For the text-containing cell, return its midpoint in [x, y] coordinate format. 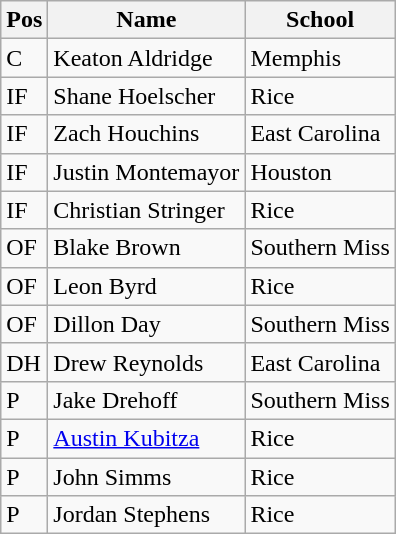
Jordan Stephens [146, 515]
C [24, 58]
Pos [24, 20]
School [320, 20]
Dillon Day [146, 324]
Name [146, 20]
Justin Montemayor [146, 172]
Austin Kubitza [146, 438]
John Simms [146, 477]
Memphis [320, 58]
Drew Reynolds [146, 362]
Leon Byrd [146, 286]
Shane Hoelscher [146, 96]
Blake Brown [146, 248]
Zach Houchins [146, 134]
Jake Drehoff [146, 400]
Houston [320, 172]
DH [24, 362]
Christian Stringer [146, 210]
Keaton Aldridge [146, 58]
